Provide the (x, y) coordinate of the cell's center where the given text is located.  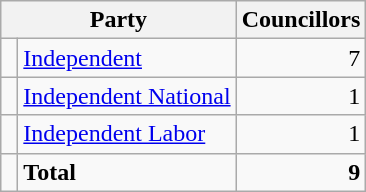
7 (301, 58)
Councillors (301, 20)
Independent (127, 58)
Independent Labor (127, 134)
Independent National (127, 96)
Total (127, 172)
9 (301, 172)
Party (118, 20)
